Detect which cell encompasses the target text, then output its [X, Y] center coordinate. 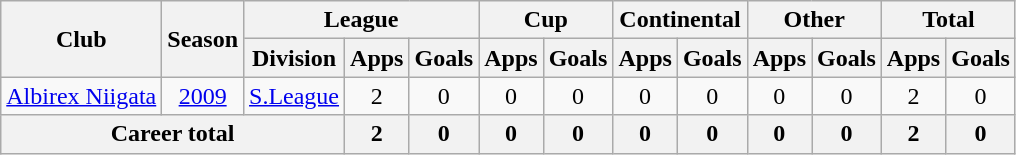
Continental [680, 20]
Cup [546, 20]
Season [203, 39]
Club [82, 39]
League [362, 20]
Albirex Niigata [82, 96]
Total [948, 20]
Division [294, 58]
S.League [294, 96]
Other [814, 20]
2009 [203, 96]
Career total [173, 134]
